Scan for the cell matching the given text and deliver its [x, y] coordinate at center. 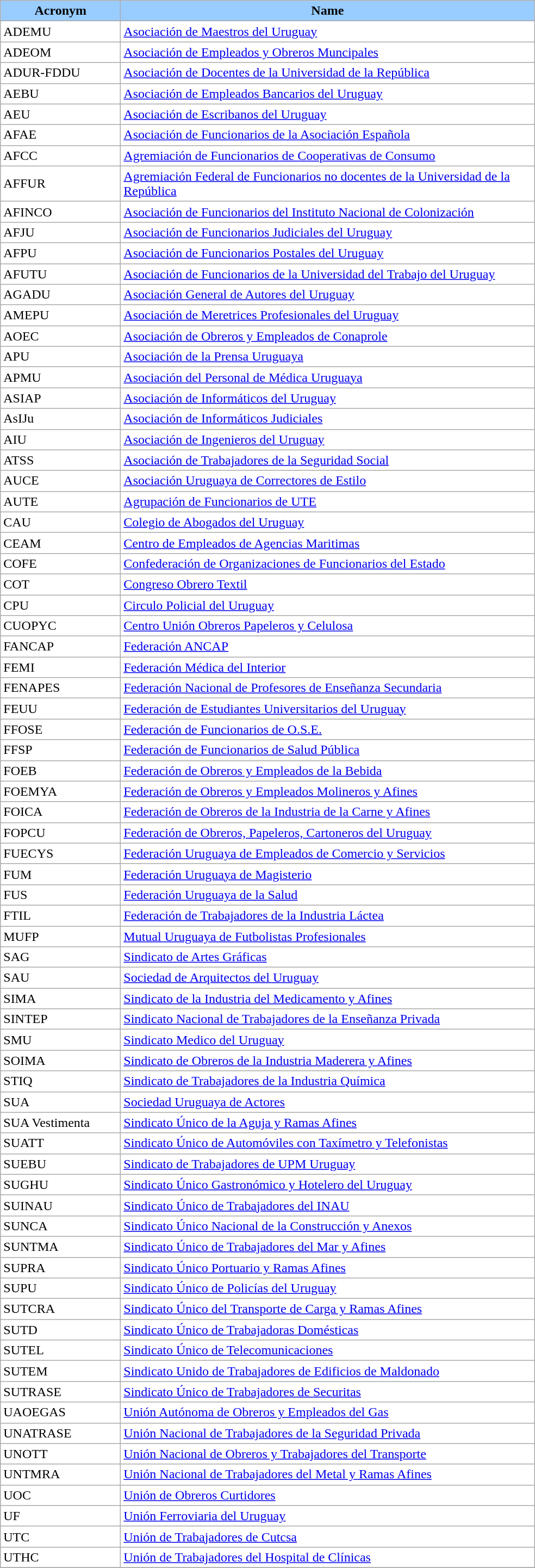
Asociación de Funcionarios del Instituto Nacional de Colonización [327, 212]
SUNCA [61, 1226]
SUA [61, 1102]
SINTEP [61, 1019]
Agremiación de Funcionarios de Cooperativas de Consumo [327, 156]
Asociación de Empleados y Obreros Muncipales [327, 52]
Federación de Funcionarios de O.S.E. [327, 729]
Federación de Obreros y Empleados Molineros y Afines [327, 791]
AIU [61, 439]
Federación de Funcionarios de Salud Pública [327, 750]
AFJU [61, 232]
ADUR-FDDU [61, 73]
Asociación de la Prensa Uruguaya [327, 357]
SUTD [61, 1330]
Federación de Obreros y Empleados de la Bebida [327, 771]
SUTEL [61, 1350]
Acronym [61, 11]
CPU [61, 605]
Asociación de Ingenieros del Uruguay [327, 439]
AUTE [61, 501]
Unión de Trabajadores de Cutcsa [327, 1536]
CEAM [61, 543]
FENAPES [61, 688]
CUOPYC [61, 626]
Federación ANCAP [327, 647]
COFE [61, 563]
Asociación de Trabajadores de la Seguridad Social [327, 460]
FEMI [61, 667]
FANCAP [61, 647]
SUEBU [61, 1164]
AFUTU [61, 274]
UOC [61, 1495]
AGADU [61, 295]
FFOSE [61, 729]
FOEMYA [61, 791]
FFSP [61, 750]
Asociación de Funcionarios de la Universidad del Trabajo del Uruguay [327, 274]
FOEB [61, 771]
Federación de Obreros de la Industria de la Carne y Afines [327, 812]
Unión de Trabajadores del Hospital de Clínicas [327, 1557]
Unión Nacional de Trabajadores de la Seguridad Privada [327, 1433]
Asociación de Informáticos del Uruguay [327, 398]
AFINCO [61, 212]
AUCE [61, 481]
Asociación General de Autores del Uruguay [327, 295]
Centro de Empleados de Agencias Maritimas [327, 543]
Sindicato Único del Transporte de Carga y Ramas Afines [327, 1309]
Sindicato Nacional de Trabajadores de la Enseñanza Privada [327, 1019]
Mutual Uruguaya de Futbolistas Profesionales [327, 936]
Sociedad de Arquitectos del Uruguay [327, 978]
Sindicato Único de Automóviles con Taxímetro y Telefonistas [327, 1143]
Name [327, 11]
UF [61, 1516]
Asociación de Empleados Bancarios del Uruguay [327, 94]
AOEC [61, 336]
Sindicato Único de Trabajadores del INAU [327, 1205]
Sindicato Único de Trabajadores de Securitas [327, 1392]
Congreso Obrero Textil [327, 584]
SUTCRA [61, 1309]
Federación Uruguaya de Empleados de Comercio y Servicios [327, 853]
Asociación de Meretrices Profesionales del Uruguay [327, 315]
AFPU [61, 253]
AFAE [61, 135]
Federación de Obreros, Papeleros, Cartoneros del Uruguay [327, 833]
FOPCU [61, 833]
FUM [61, 874]
SUTEM [61, 1371]
SUATT [61, 1143]
Asociación de Funcionarios de la Asociación Española [327, 135]
Sociedad Uruguaya de Actores [327, 1102]
Sindicato de Trabajadores de UPM Uruguay [327, 1164]
FUECYS [61, 853]
AFCC [61, 156]
Asociación de Informáticos Judiciales [327, 419]
COT [61, 584]
UNTMRA [61, 1474]
Agremiación Federal de Funcionarios no docentes de la Universidad de la República [327, 184]
MUFP [61, 936]
Asociación de Docentes de la Universidad de la República [327, 73]
Sindicato Unido de Trabajadores de Edificios de Maldonado [327, 1371]
SUINAU [61, 1205]
AFFUR [61, 184]
SUPRA [61, 1268]
Confederación de Organizaciones de Funcionarios del Estado [327, 563]
AEBU [61, 94]
Sindicato de Obreros de la Industria Maderera y Afines [327, 1061]
SIMA [61, 999]
Asociación Uruguaya de Correctores de Estilo [327, 481]
Sindicato Único Nacional de la Construcción y Anexos [327, 1226]
SAG [61, 957]
Sindicato de la Industria del Medicamento y Afines [327, 999]
SAU [61, 978]
FUS [61, 895]
Centro Unión Obreros Papeleros y Celulosa [327, 626]
UNOTT [61, 1454]
ADEOM [61, 52]
UNATRASE [61, 1433]
Unión Autónoma de Obreros y Empleados del Gas [327, 1412]
Sindicato Medico del Uruguay [327, 1040]
Federación Nacional de Profesores de Enseñanza Secundaria [327, 688]
ADEMU [61, 32]
Sindicato Único Gastronómico y Hotelero del Uruguay [327, 1185]
Sindicato Único de la Aguja y Ramas Afines [327, 1123]
Circulo Policial del Uruguay [327, 605]
Sindicato Único Portuario y Ramas Afines [327, 1268]
Asociación de Obreros y Empleados de Conaprole [327, 336]
SMU [61, 1040]
SUNTMA [61, 1247]
UTC [61, 1536]
FTIL [61, 915]
ATSS [61, 460]
Federación Médica del Interior [327, 667]
Asociación de Escribanos del Uruguay [327, 114]
STIQ [61, 1081]
Unión Nacional de Trabajadores del Metal y Ramas Afines [327, 1474]
Agrupación de Funcionarios de UTE [327, 501]
Sindicato de Trabajadores de la Industria Química [327, 1081]
Federación de Estudiantes Universitarios del Uruguay [327, 709]
SUTRASE [61, 1392]
Asociación de Maestros del Uruguay [327, 32]
Sindicato Único de Trabajadoras Domésticas [327, 1330]
Sindicato Único de Telecomunicaciones [327, 1350]
Sindicato Único de Policías del Uruguay [327, 1288]
Unión Nacional de Obreros y Trabajadores del Transporte [327, 1454]
AsIJu [61, 419]
APMU [61, 377]
SUPU [61, 1288]
Asociación de Funcionarios Postales del Uruguay [327, 253]
Sindicato de Artes Gráficas [327, 957]
ASIAP [61, 398]
Federación Uruguaya de la Salud [327, 895]
AMEPU [61, 315]
Asociación del Personal de Médica Uruguaya [327, 377]
AEU [61, 114]
Colegio de Abogados del Uruguay [327, 522]
Federación de Trabajadores de la Industria Láctea [327, 915]
Unión Ferroviaria del Uruguay [327, 1516]
Unión de Obreros Curtidores [327, 1495]
Federación Uruguaya de Magisterio [327, 874]
SOIMA [61, 1061]
UAOEGAS [61, 1412]
Sindicato Único de Trabajadores del Mar y Afines [327, 1247]
Asociación de Funcionarios Judiciales del Uruguay [327, 232]
SUGHU [61, 1185]
SUA Vestimenta [61, 1123]
UTHC [61, 1557]
FEUU [61, 709]
FOICA [61, 812]
CAU [61, 522]
APU [61, 357]
